From the cell containing the given text, extract its center point as (X, Y) coordinate. 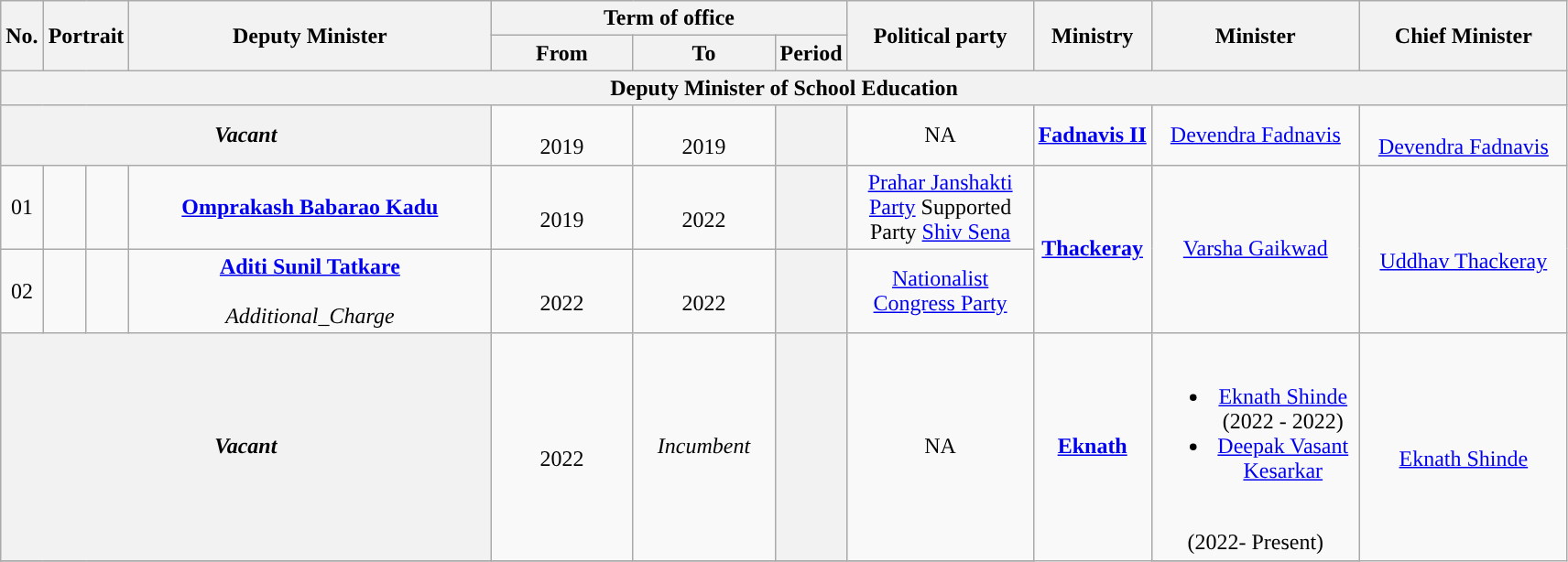
Deputy Minister of School Education (784, 88)
Thackeray (1092, 249)
To (703, 53)
Incumbent (703, 447)
Term of office (669, 18)
Aditi Sunil Tatkare Additional_Charge (310, 291)
Ministry (1092, 36)
01 (22, 207)
Deputy Minister (310, 36)
Portrait (86, 36)
Nationalist Congress Party (940, 291)
Period (811, 53)
Chief Minister (1464, 36)
Uddhav Thackeray (1464, 249)
Eknath Shinde (1464, 447)
Omprakash Babarao Kadu (310, 207)
Eknath (1092, 447)
02 (22, 291)
No. (22, 36)
Varsha Gaikwad (1255, 249)
Minister (1255, 36)
From (562, 53)
Prahar Janshakti Party Supported Party Shiv Sena (940, 207)
Fadnavis II (1092, 135)
Eknath Shinde(2022 - 2022)Deepak Vasant Kesarkar (2022- Present) (1255, 447)
Political party (940, 36)
